For the text-containing cell, return its midpoint in (X, Y) coordinate format. 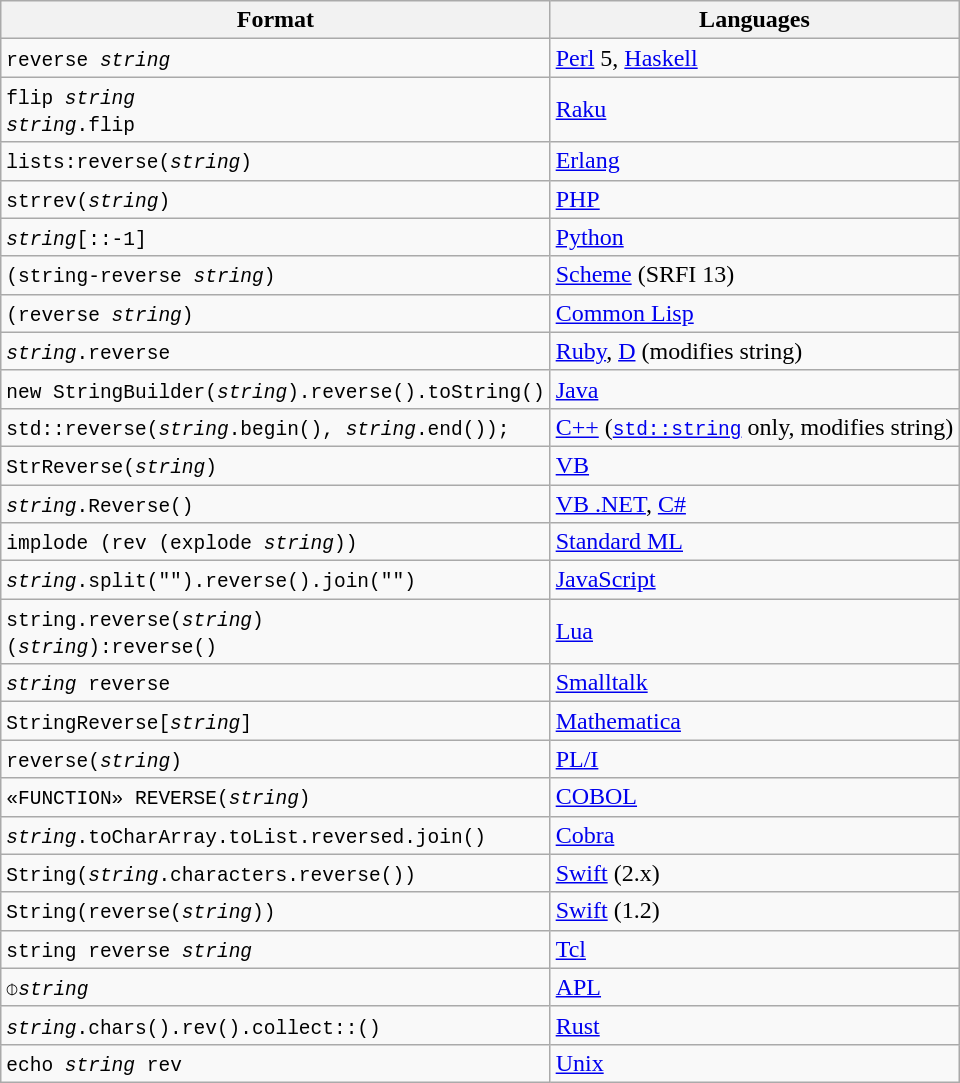
Erlang (754, 161)
Tcl (754, 949)
PL/I (754, 759)
string.reverse(string)(string):reverse() (276, 632)
Ruby, D (modifies string) (754, 351)
strrev(string) (276, 199)
StringReverse[string] (276, 721)
implode (rev (explode string)) (276, 542)
string.Reverse() (276, 503)
flip stringstring.flip (276, 110)
lists:reverse(string) (276, 161)
Common Lisp (754, 313)
Lua (754, 632)
string[::-1] (276, 237)
Java (754, 389)
reverse string (276, 58)
(reverse string) (276, 313)
Standard ML (754, 542)
string.toCharArray.toList.reversed.join() (276, 835)
PHP (754, 199)
string.chars().rev().collect::() (276, 1025)
Cobra (754, 835)
String(reverse(string)) (276, 911)
Swift (2.x) (754, 873)
Raku (754, 110)
Swift (1.2) (754, 911)
string.split("").reverse().join("") (276, 580)
C++ (std::string only, modifies string) (754, 427)
Mathematica (754, 721)
Python (754, 237)
VB (754, 465)
string.reverse (276, 351)
String(string.characters.reverse()) (276, 873)
std::reverse(string.begin(), string.end()); (276, 427)
echo string rev (276, 1063)
Languages (754, 20)
reverse(string) (276, 759)
JavaScript (754, 580)
Perl 5, Haskell (754, 58)
Unix (754, 1063)
string reverse (276, 683)
⌽string (276, 987)
Rust (754, 1025)
Smalltalk (754, 683)
(string-reverse string) (276, 275)
string reverse string (276, 949)
StrReverse(string) (276, 465)
Scheme (SRFI 13) (754, 275)
new StringBuilder(string).reverse().toString() (276, 389)
VB .NET, C# (754, 503)
COBOL (754, 797)
«FUNCTION» REVERSE(string) (276, 797)
APL (754, 987)
Format (276, 20)
